Output the [X, Y] coordinate of the center of the cell containing the given text.  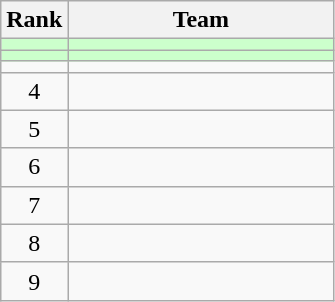
5 [34, 129]
9 [34, 281]
6 [34, 167]
8 [34, 243]
Team [201, 20]
4 [34, 91]
7 [34, 205]
Rank [34, 20]
